From the cell containing the given text, extract its center point as (x, y) coordinate. 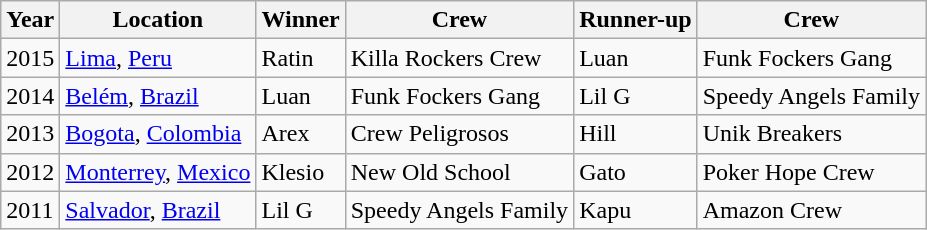
Killa Rockers Crew (459, 58)
2014 (30, 96)
Arex (300, 134)
2015 (30, 58)
2011 (30, 210)
Year (30, 20)
Runner-up (636, 20)
Monterrey, Mexico (158, 172)
Ratin (300, 58)
Gato (636, 172)
Salvador, Brazil (158, 210)
Poker Hope Crew (811, 172)
Unik Breakers (811, 134)
Bogota, Colombia (158, 134)
Crew Peligrosos (459, 134)
Kapu (636, 210)
New Old School (459, 172)
Hill (636, 134)
2012 (30, 172)
Amazon Crew (811, 210)
2013 (30, 134)
Klesio (300, 172)
Lima, Peru (158, 58)
Belém, Brazil (158, 96)
Location (158, 20)
Winner (300, 20)
